Locate the cell with the specified text and output its (x, y) center coordinate. 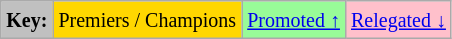
Premiers / Champions (148, 20)
Relegated ↓ (398, 20)
Key: (27, 20)
Promoted ↑ (294, 20)
